Identify which cell holds the provided text, then report its [x, y] central coordinate. 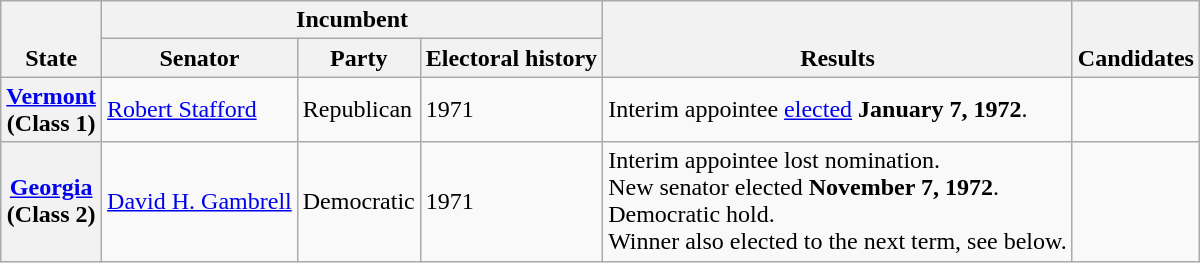
Interim appointee lost nomination.New senator elected November 7, 1972.Democratic hold.Winner also elected to the next term, see below. [838, 202]
State [52, 39]
David H. Gambrell [200, 202]
Incumbent [352, 20]
Electoral history [511, 58]
Senator [200, 58]
Interim appointee elected January 7, 1972. [838, 110]
Republican [358, 110]
Results [838, 39]
Robert Stafford [200, 110]
Vermont(Class 1) [52, 110]
Party [358, 58]
Candidates [1136, 39]
Democratic [358, 202]
Georgia(Class 2) [52, 202]
